Output the [X, Y] coordinate of the center of the cell containing the given text.  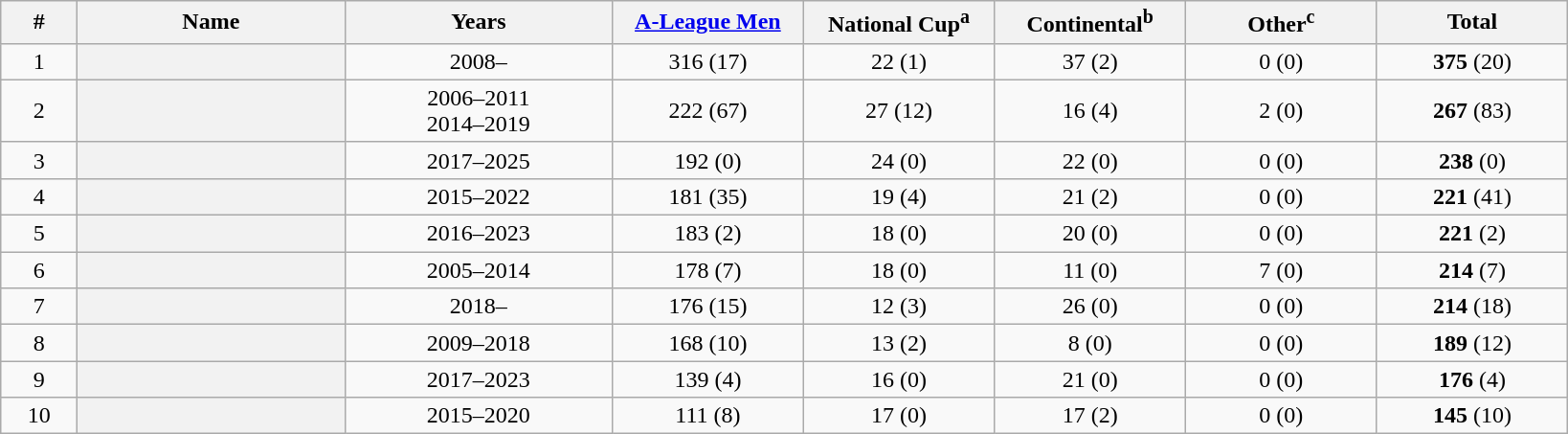
16 (4) [1090, 111]
Name [211, 23]
1 [39, 61]
8 [39, 343]
20 (0) [1090, 234]
Years [479, 23]
7 [39, 307]
27 (12) [899, 111]
214 (7) [1472, 270]
145 (10) [1472, 416]
4 [39, 196]
221 (41) [1472, 196]
6 [39, 270]
2017–2023 [479, 379]
111 (8) [708, 416]
178 (7) [708, 270]
316 (17) [708, 61]
22 (0) [1090, 160]
3 [39, 160]
Total [1472, 23]
17 (2) [1090, 416]
8 (0) [1090, 343]
Otherc [1282, 23]
2015–2020 [479, 416]
A-League Men [708, 23]
37 (2) [1090, 61]
# [39, 23]
139 (4) [708, 379]
2005–2014 [479, 270]
2 (0) [1282, 111]
222 (67) [708, 111]
168 (10) [708, 343]
176 (4) [1472, 379]
24 (0) [899, 160]
238 (0) [1472, 160]
2017–2025 [479, 160]
181 (35) [708, 196]
375 (20) [1472, 61]
183 (2) [708, 234]
11 (0) [1090, 270]
2 [39, 111]
189 (12) [1472, 343]
9 [39, 379]
26 (0) [1090, 307]
2018– [479, 307]
2015–2022 [479, 196]
22 (1) [899, 61]
176 (15) [708, 307]
Continentalb [1090, 23]
National Cupa [899, 23]
16 (0) [899, 379]
21 (0) [1090, 379]
214 (18) [1472, 307]
7 (0) [1282, 270]
2009–2018 [479, 343]
13 (2) [899, 343]
221 (2) [1472, 234]
12 (3) [899, 307]
2006–20112014–2019 [479, 111]
21 (2) [1090, 196]
2016–2023 [479, 234]
2008– [479, 61]
5 [39, 234]
192 (0) [708, 160]
19 (4) [899, 196]
17 (0) [899, 416]
10 [39, 416]
267 (83) [1472, 111]
